Capture the cell that displays the provided text and extract its [X, Y] central coordinate. 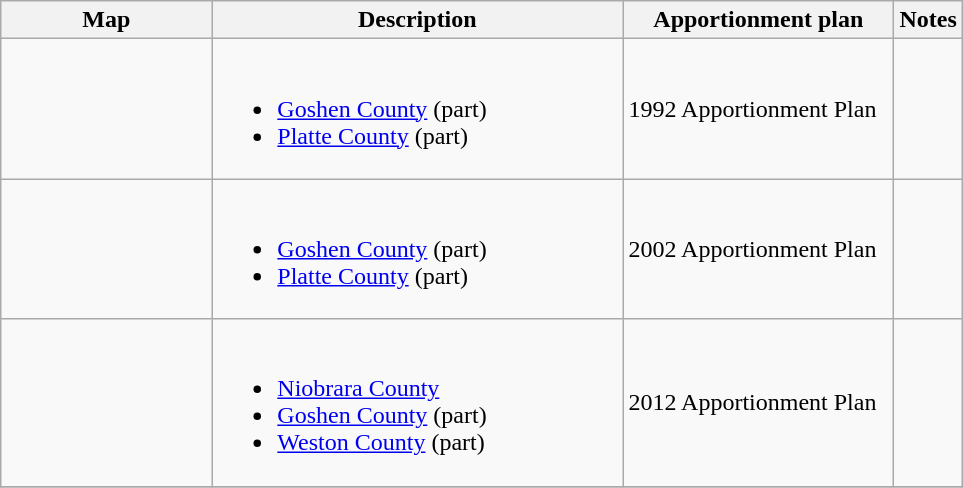
Description [418, 20]
Apportionment plan [758, 20]
Niobrara CountyGoshen County (part)Weston County (part) [418, 402]
2002 Apportionment Plan [758, 249]
Map [106, 20]
Notes [928, 20]
2012 Apportionment Plan [758, 402]
1992 Apportionment Plan [758, 109]
